Return [X, Y] of the center of cell containing provided text 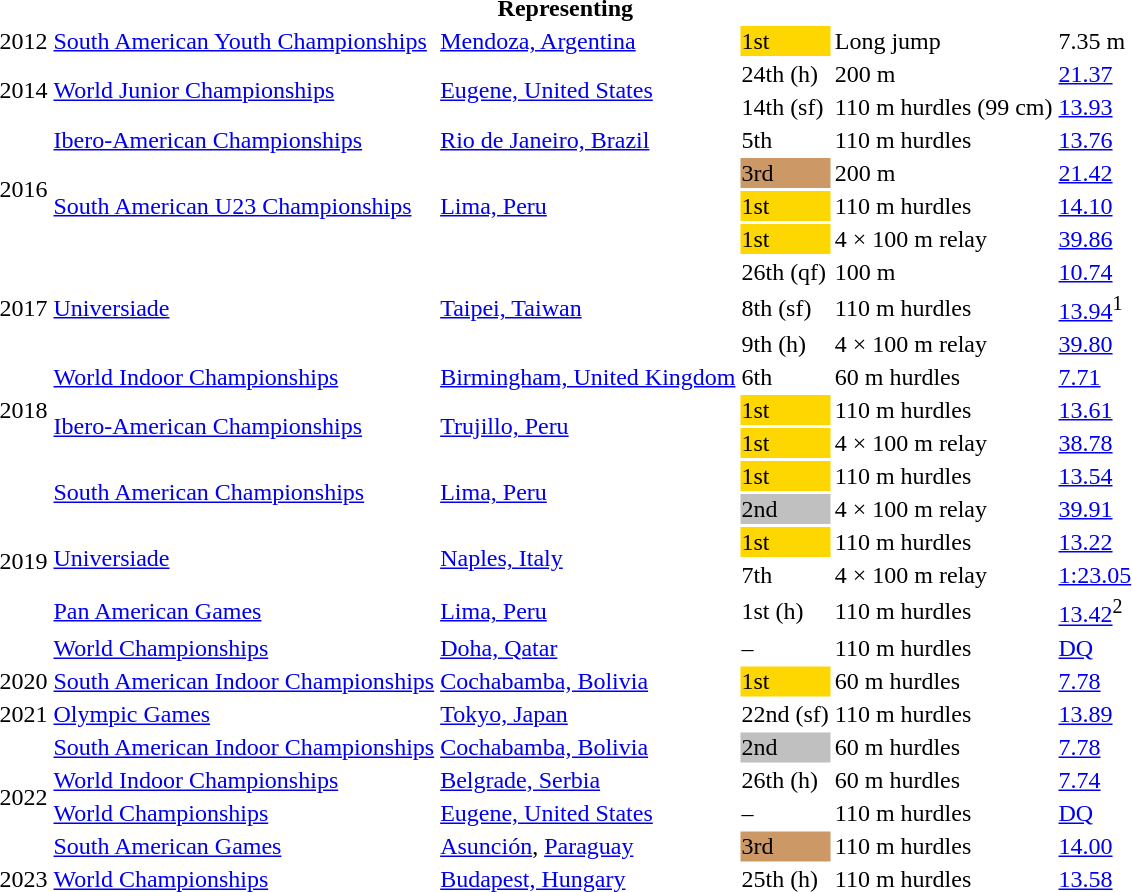
Asunción, Paraguay [588, 846]
26th (qf) [785, 272]
Taipei, Taiwan [588, 308]
South American Games [244, 846]
Mendoza, Argentina [588, 41]
5th [785, 140]
South American Youth Championships [244, 41]
Naples, Italy [588, 558]
World Junior Championships [244, 90]
Belgrade, Serbia [588, 780]
Tokyo, Japan [588, 714]
26th (h) [785, 780]
South American U23 Championships [244, 206]
Olympic Games [244, 714]
7th [785, 575]
1st (h) [785, 611]
South American Championships [244, 492]
Doha, Qatar [588, 648]
6th [785, 377]
9th (h) [785, 344]
Long jump [944, 41]
Pan American Games [244, 611]
Trujillo, Peru [588, 426]
14th (sf) [785, 107]
Birmingham, United Kingdom [588, 377]
22nd (sf) [785, 714]
24th (h) [785, 74]
8th (sf) [785, 308]
100 m [944, 272]
Rio de Janeiro, Brazil [588, 140]
110 m hurdles (99 cm) [944, 107]
